Locate the cell with the specified text and output its [x, y] center coordinate. 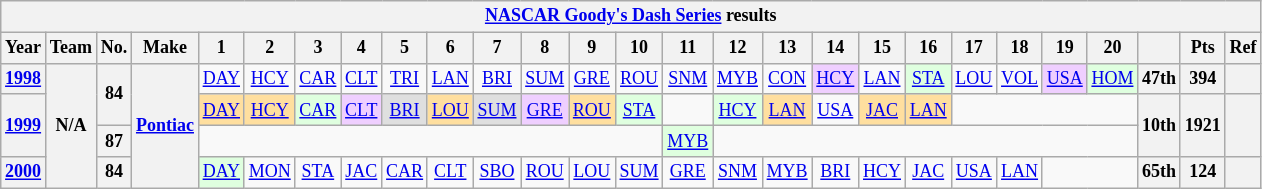
124 [1202, 172]
7 [497, 48]
4 [362, 48]
Year [24, 48]
N/A [70, 126]
1999 [24, 125]
6 [450, 48]
2000 [24, 172]
5 [405, 48]
Pts [1202, 48]
16 [928, 48]
47th [1160, 78]
11 [688, 48]
VOL [1020, 78]
2 [270, 48]
12 [738, 48]
Team [70, 48]
18 [1020, 48]
TRI [405, 78]
SBO [497, 172]
9 [592, 48]
1998 [24, 78]
10 [639, 48]
20 [1112, 48]
Pontiac [166, 126]
17 [974, 48]
HOM [1112, 78]
NASCAR Goody's Dash Series results [631, 16]
CON [787, 78]
65th [1160, 172]
10th [1160, 125]
8 [545, 48]
1921 [1202, 125]
Ref [1243, 48]
No. [114, 48]
87 [114, 140]
394 [1202, 78]
1 [221, 48]
MON [270, 172]
15 [882, 48]
Make [166, 48]
13 [787, 48]
14 [836, 48]
19 [1064, 48]
3 [318, 48]
